Extract the (X, Y) coordinate from the center of the cell holding the provided text.  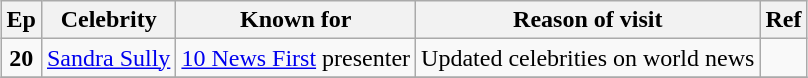
Known for (296, 20)
Updated celebrities on world news (588, 58)
10 News First presenter (296, 58)
Sandra Sully (108, 58)
Ref (784, 20)
Ep (21, 20)
Celebrity (108, 20)
20 (21, 58)
Reason of visit (588, 20)
